Provide the [x, y] coordinate of the cell's center where the given text is located.  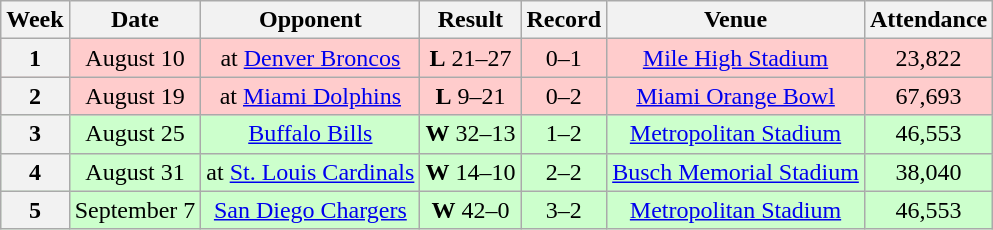
W 42–0 [470, 210]
August 25 [135, 134]
L 9–21 [470, 96]
2 [35, 96]
Week [35, 20]
at St. Louis Cardinals [310, 172]
W 32–13 [470, 134]
San Diego Chargers [310, 210]
0–2 [564, 96]
3–2 [564, 210]
Busch Memorial Stadium [736, 172]
23,822 [928, 58]
at Miami Dolphins [310, 96]
4 [35, 172]
Mile High Stadium [736, 58]
5 [35, 210]
L 21–27 [470, 58]
Date [135, 20]
Miami Orange Bowl [736, 96]
Venue [736, 20]
Result [470, 20]
September 7 [135, 210]
1 [35, 58]
38,040 [928, 172]
W 14–10 [470, 172]
0–1 [564, 58]
Buffalo Bills [310, 134]
3 [35, 134]
August 10 [135, 58]
2–2 [564, 172]
Attendance [928, 20]
at Denver Broncos [310, 58]
67,693 [928, 96]
August 31 [135, 172]
August 19 [135, 96]
Opponent [310, 20]
1–2 [564, 134]
Record [564, 20]
